Output the (X, Y) coordinate of the center of the cell containing the given text.  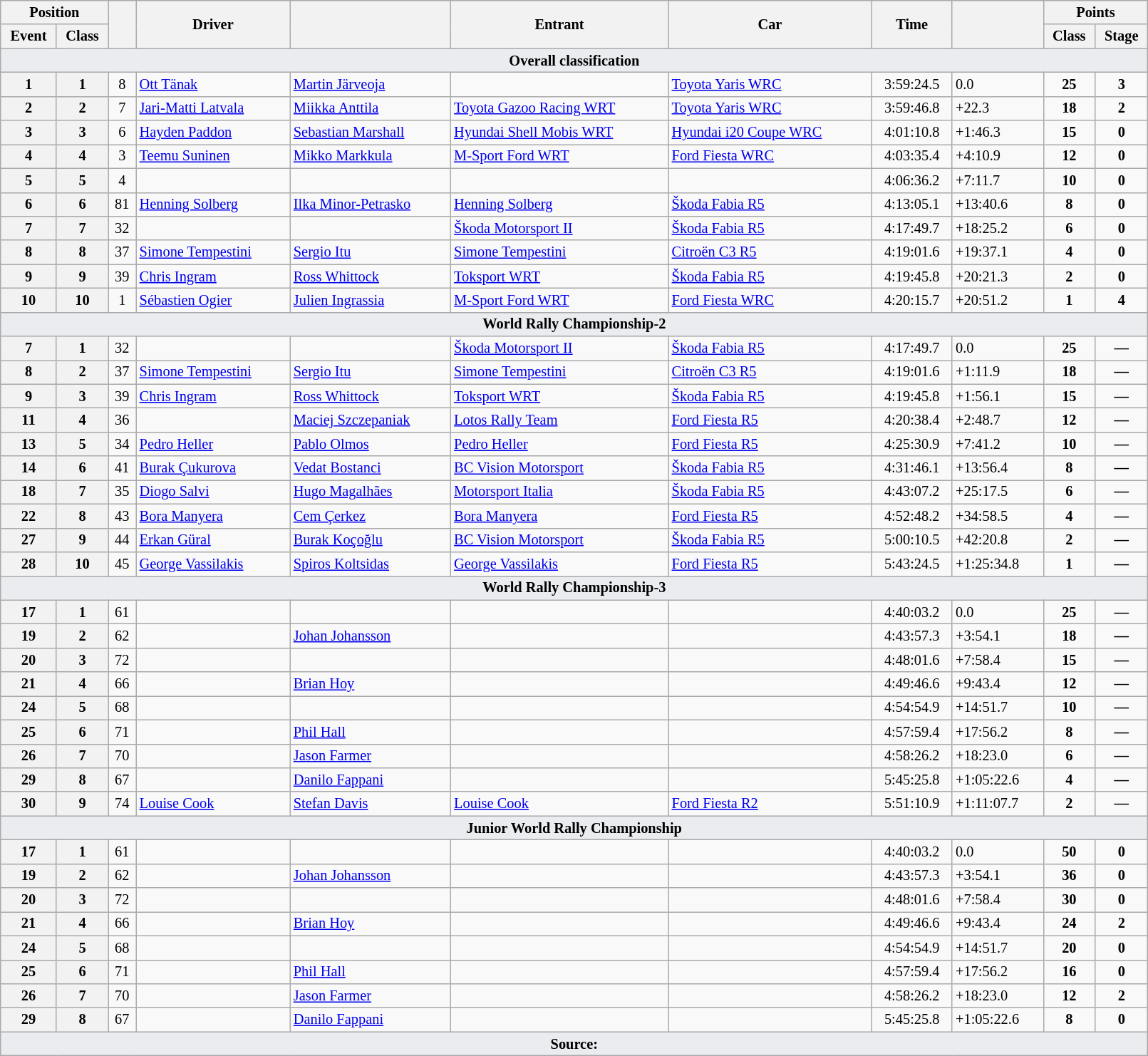
+7:11.7 (998, 180)
Diogo Salvi (213, 492)
4:03:35.4 (912, 156)
Car (770, 24)
Julien Ingrassia (371, 300)
Erkan Güral (213, 540)
World Rally Championship-3 (574, 588)
74 (123, 804)
Entrant (559, 24)
81 (123, 205)
Stage (1122, 36)
+7:41.2 (998, 444)
4:25:30.9 (912, 444)
Hyundai Shell Mobis WRT (559, 133)
+1:56.1 (998, 396)
4:01:10.8 (912, 133)
3:59:24.5 (912, 84)
4:20:38.4 (912, 420)
22 (29, 516)
Jari-Matti Latvala (213, 108)
5:51:10.9 (912, 804)
+1:11:07.7 (998, 804)
16 (1069, 972)
+20:21.3 (998, 276)
35 (123, 492)
43 (123, 516)
3:59:46.8 (912, 108)
14 (29, 468)
Junior World Rally Championship (574, 828)
11 (29, 420)
50 (1069, 851)
4:52:48.2 (912, 516)
Ilka Minor-Petrasko (371, 205)
Maciej Szczepaniak (371, 420)
44 (123, 540)
Sébastien Ogier (213, 300)
34 (123, 444)
Miikka Anttila (371, 108)
+22.3 (998, 108)
Points (1096, 12)
+18:25.2 (998, 228)
45 (123, 564)
Ford Fiesta R2 (770, 804)
41 (123, 468)
+13:40.6 (998, 205)
Overall classification (574, 61)
+1:11.9 (998, 372)
+2:48.7 (998, 420)
+1:46.3 (998, 133)
Hyundai i20 Coupe WRC (770, 133)
Driver (213, 24)
Spiros Koltsidas (371, 564)
Mikko Markkula (371, 156)
+4:10.9 (998, 156)
Ott Tänak (213, 84)
Source: (574, 1044)
+20:51.2 (998, 300)
5:00:10.5 (912, 540)
Position (54, 12)
Burak Çukurova (213, 468)
Lotos Rally Team (559, 420)
Hayden Paddon (213, 133)
Martin Järveoja (371, 84)
+42:20.8 (998, 540)
Pablo Olmos (371, 444)
4:31:46.1 (912, 468)
Sebastian Marshall (371, 133)
27 (29, 540)
28 (29, 564)
4:43:07.2 (912, 492)
4:06:36.2 (912, 180)
4:13:05.1 (912, 205)
5:43:24.5 (912, 564)
+19:37.1 (998, 252)
Vedat Bostanci (371, 468)
Cem Çerkez (371, 516)
Toyota Gazoo Racing WRT (559, 108)
Motorsport Italia (559, 492)
13 (29, 444)
4:20:15.7 (912, 300)
Teemu Suninen (213, 156)
Burak Koçoğlu (371, 540)
+1:25:34.8 (998, 564)
+25:17.5 (998, 492)
Event (29, 36)
+13:56.4 (998, 468)
Stefan Davis (371, 804)
World Rally Championship-2 (574, 324)
+34:58.5 (998, 516)
Hugo Magalhães (371, 492)
Time (912, 24)
